Return the [x, y] coordinate for the center point of the cell that contains the specified text.  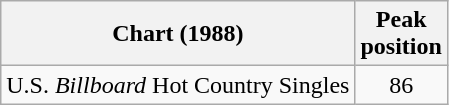
Peakposition [401, 34]
Chart (1988) [178, 34]
86 [401, 85]
U.S. Billboard Hot Country Singles [178, 85]
